Identify which cell holds the provided text, then report its [x, y] central coordinate. 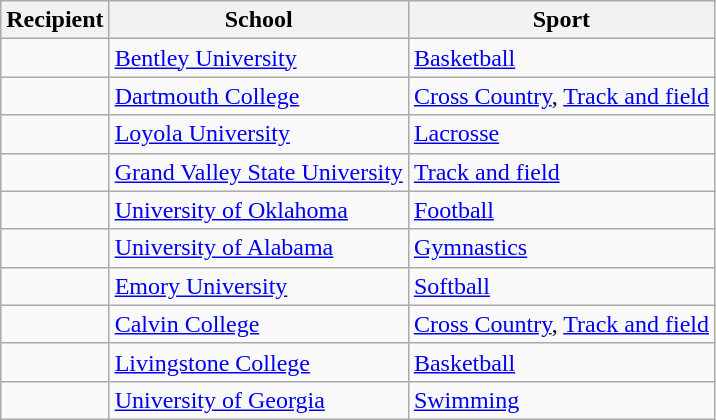
Sport [561, 20]
Calvin College [258, 324]
University of Oklahoma [258, 210]
Loyola University [258, 134]
Gymnastics [561, 248]
Football [561, 210]
University of Alabama [258, 248]
School [258, 20]
Swimming [561, 400]
University of Georgia [258, 400]
Recipient [55, 20]
Dartmouth College [258, 96]
Bentley University [258, 58]
Emory University [258, 286]
Grand Valley State University [258, 172]
Lacrosse [561, 134]
Softball [561, 286]
Livingstone College [258, 362]
Track and field [561, 172]
